Find where the given text appears and provide that cell's center as (x, y) coordinate. 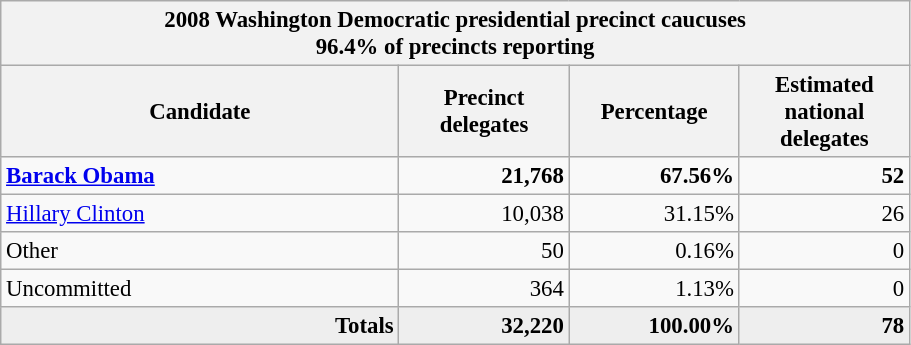
0.16% (654, 251)
Barack Obama (200, 176)
Candidate (200, 112)
67.56% (654, 176)
Percentage (654, 112)
1.13% (654, 289)
31.15% (654, 214)
21,768 (484, 176)
Uncommitted (200, 289)
52 (824, 176)
2008 Washington Democratic presidential precinct caucuses96.4% of precincts reporting (456, 34)
Estimated national delegates (824, 112)
Other (200, 251)
10,038 (484, 214)
50 (484, 251)
26 (824, 214)
364 (484, 289)
Hillary Clinton (200, 214)
Precinct delegates (484, 112)
